Determine the [X, Y] coordinate at the center of the cell enclosing the given text.  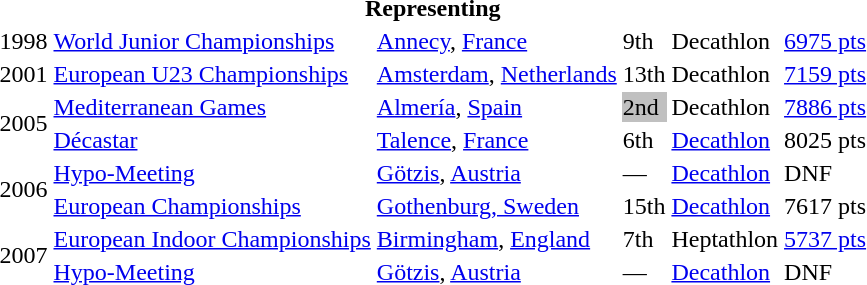
Götzis, Austria [496, 173]
European U23 Championships [212, 74]
Annecy, France [496, 41]
— [644, 173]
Amsterdam, Netherlands [496, 74]
Birmingham, England [496, 239]
9th [644, 41]
15th [644, 206]
6th [644, 140]
World Junior Championships [212, 41]
Heptathlon [725, 239]
13th [644, 74]
Almería, Spain [496, 107]
Décastar [212, 140]
7th [644, 239]
European Championships [212, 206]
Hypo-Meeting [212, 173]
Mediterranean Games [212, 107]
European Indoor Championships [212, 239]
Talence, France [496, 140]
2nd [644, 107]
Gothenburg, Sweden [496, 206]
